Detect which cell encompasses the target text, then output its (X, Y) center coordinate. 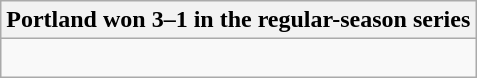
Portland won 3–1 in the regular-season series (238, 20)
